Extract the (X, Y) coordinate from the center of the cell holding the provided text.  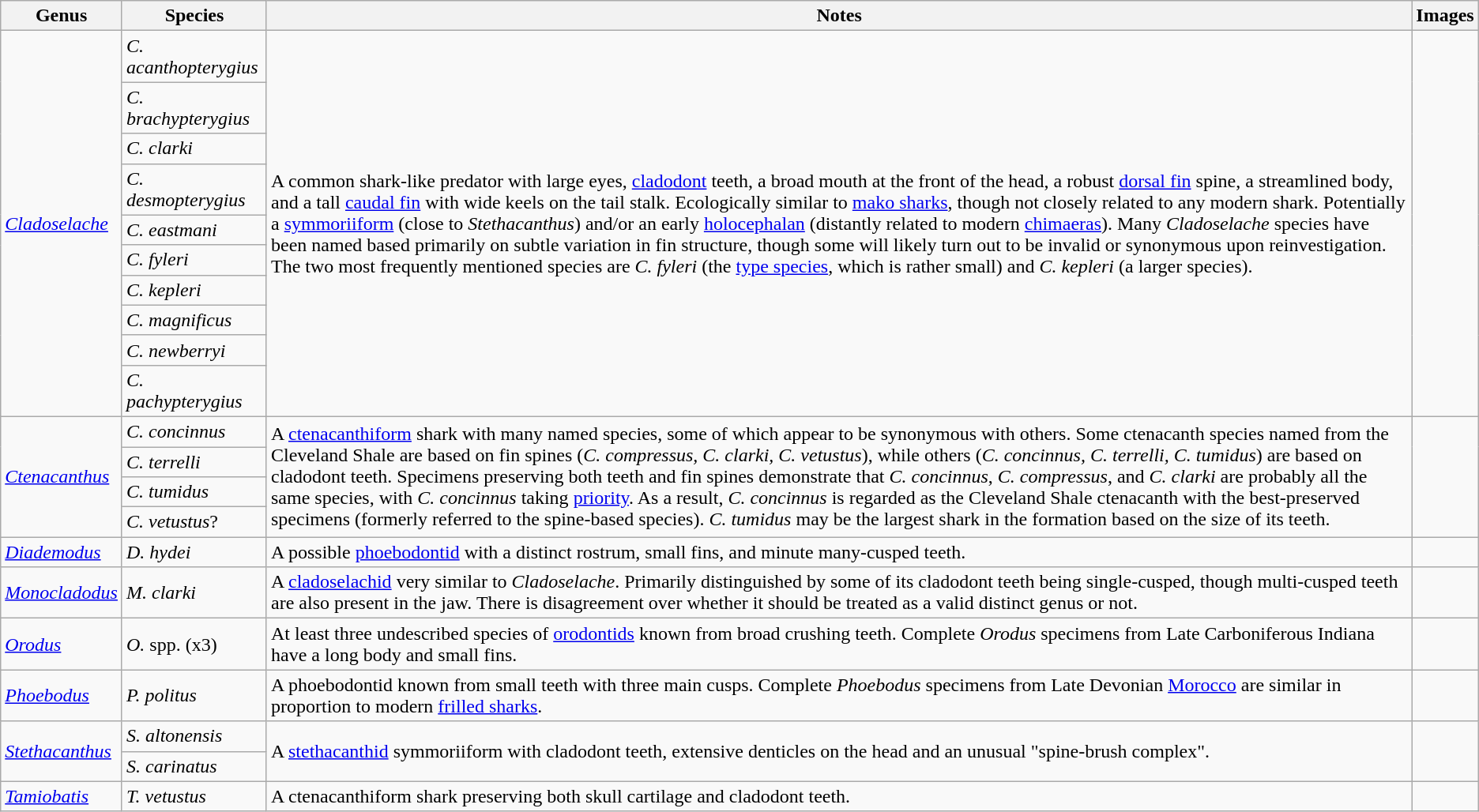
C. desmopterygius (194, 190)
C. terrelli (194, 462)
O. spp. (x3) (194, 645)
Monocladodus (62, 592)
C. concinnus (194, 431)
C. magnificus (194, 320)
C. brachypterygius (194, 107)
S. altonensis (194, 736)
Cladoselache (62, 224)
C. vetustus? (194, 522)
C. eastmani (194, 230)
M. clarki (194, 592)
Genus (62, 16)
Notes (839, 16)
Species (194, 16)
Diademodus (62, 552)
A possible phoebodontid with a distinct rostrum, small fins, and minute many-cusped teeth. (839, 552)
Stethacanthus (62, 751)
C. tumidus (194, 492)
C. newberryi (194, 350)
P. politus (194, 695)
C. kepleri (194, 290)
C. pachypterygius (194, 390)
D. hydei (194, 552)
C. clarki (194, 148)
T. vetustus (194, 796)
C. fyleri (194, 260)
A stethacanthid symmoriiform with cladodont teeth, extensive denticles on the head and an unusual "spine-brush complex". (839, 751)
C. acanthopterygius (194, 57)
Tamiobatis (62, 796)
Ctenacanthus (62, 476)
Orodus (62, 645)
A ctenacanthiform shark preserving both skull cartilage and cladodont teeth. (839, 796)
Images (1445, 16)
S. carinatus (194, 766)
Phoebodus (62, 695)
